Output the [X, Y] coordinate of the center of the cell containing the given text.  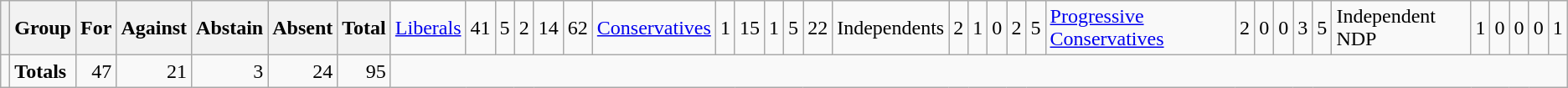
Group [44, 28]
Against [154, 28]
Abstain [230, 28]
24 [303, 71]
Conservatives [653, 28]
22 [818, 28]
47 [95, 71]
Total [364, 28]
21 [154, 71]
62 [578, 28]
For [95, 28]
Progressive Conservatives [1141, 28]
Independent NDP [1401, 28]
Independents [891, 28]
Liberals [428, 28]
Totals [44, 71]
15 [749, 28]
Absent [303, 28]
14 [548, 28]
95 [364, 71]
41 [481, 28]
